Return the [x, y] coordinate for the center point of the cell that contains the specified text.  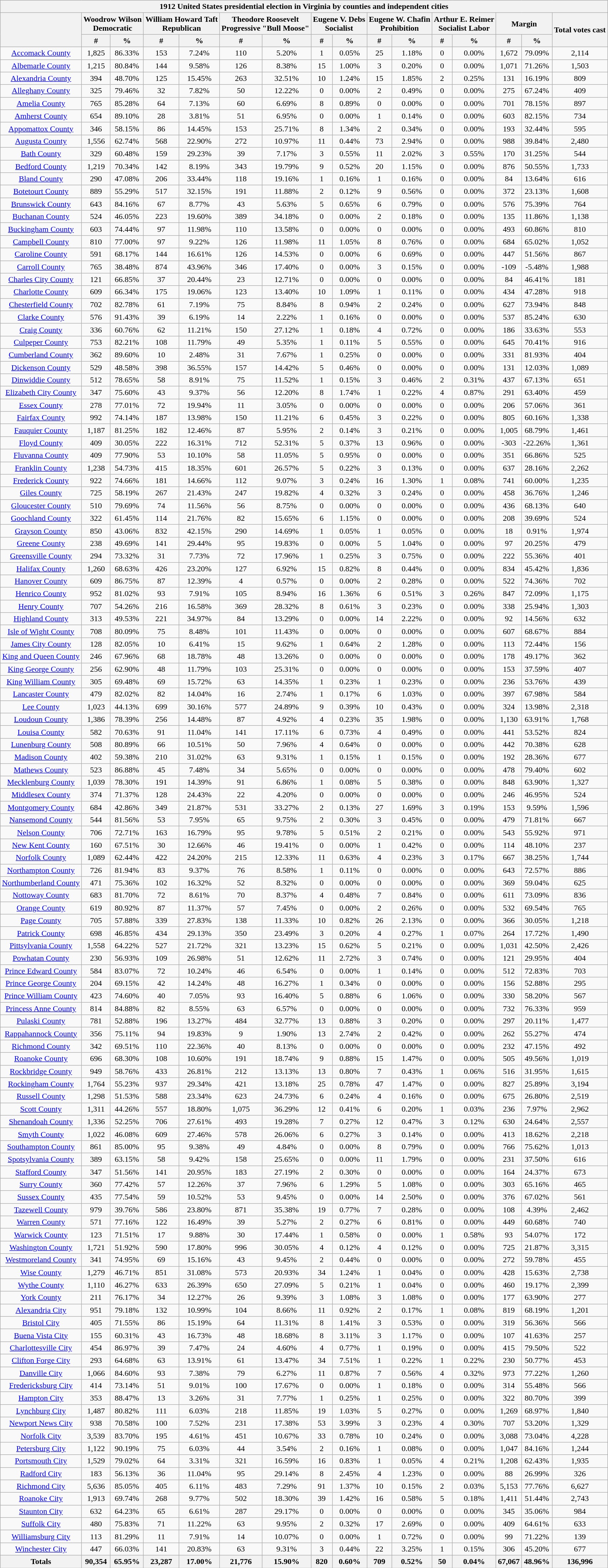
71.55% [127, 1323]
Augusta County [41, 141]
586 [161, 1210]
67.13% [537, 380]
1.30% [412, 481]
Pittsylvania County [41, 945]
8.37% [287, 895]
952 [96, 594]
8.61% [199, 895]
1,244 [580, 1448]
7.13% [199, 103]
32.44% [537, 128]
-303 [509, 443]
0.37% [350, 443]
1,840 [580, 1411]
9.75% [287, 820]
2,114 [580, 53]
21.76% [199, 518]
Totals [41, 1561]
20.95% [199, 1172]
25.94% [537, 606]
Richmond County [41, 1046]
1,235 [580, 481]
0.63% [350, 858]
75.60% [127, 393]
81.02% [127, 594]
7.52% [199, 1423]
208 [509, 518]
46.85% [127, 933]
12.46% [199, 430]
65.02% [537, 242]
11.88% [287, 192]
366 [509, 920]
1,218 [580, 920]
1.06% [412, 996]
78.15% [537, 103]
Madison County [41, 757]
66.03% [127, 1549]
33.27% [287, 807]
26.98% [199, 958]
414 [96, 1386]
89.60% [127, 355]
781 [96, 1021]
582 [96, 732]
0.53% [412, 1323]
0.94% [350, 304]
23,287 [161, 1561]
0.07% [474, 933]
59.78% [537, 1260]
Craig County [41, 330]
19.41% [287, 845]
0.81% [412, 1222]
157 [241, 368]
49.53% [127, 619]
1.28% [412, 644]
1,039 [96, 782]
423 [96, 996]
66 [161, 744]
18.30% [287, 1499]
441 [509, 732]
85.05% [127, 1486]
56.36% [537, 1323]
70.34% [127, 166]
1,075 [241, 1109]
10.24% [199, 971]
351 [509, 455]
26.57% [287, 468]
6.86% [287, 782]
Powhatan County [41, 958]
4,228 [580, 1436]
32 [161, 91]
9.39% [287, 1298]
160 [96, 845]
Suffolk City [41, 1524]
215 [241, 858]
453 [580, 1360]
1,935 [580, 1461]
305 [96, 682]
51.92% [127, 1247]
0.73% [350, 732]
55.36% [537, 556]
17.96% [287, 556]
1.34% [350, 128]
Amelia County [41, 103]
0.38% [412, 782]
9.38% [199, 1147]
Carroll County [41, 267]
505 [509, 1059]
76.17% [127, 1298]
36.29% [287, 1109]
3.26% [199, 1398]
53.20% [537, 1423]
42.15% [199, 531]
1,825 [96, 53]
0.62% [350, 945]
0.89% [350, 103]
Lancaster County [41, 694]
1.42% [350, 1499]
1,744 [580, 858]
65.16% [537, 1185]
2,426 [580, 945]
221 [161, 619]
766 [509, 1147]
204 [96, 983]
79.46% [127, 91]
32.77% [287, 1021]
92 [509, 619]
10.10% [199, 455]
557 [161, 1109]
Cumberland County [41, 355]
2.02% [412, 154]
6.57% [287, 1009]
5.27% [287, 1222]
1,615 [580, 1071]
Rappahannock County [41, 1034]
New Kent County [41, 845]
102 [161, 883]
52 [241, 883]
82.21% [127, 342]
1,487 [96, 1411]
83.70% [127, 1436]
81.29% [127, 1536]
0.31% [474, 380]
561 [580, 1197]
884 [580, 631]
41.63% [537, 1335]
35.38% [287, 1210]
683 [96, 895]
44.26% [127, 1109]
13.27% [199, 1021]
158 [241, 1159]
72.09% [537, 594]
291 [509, 393]
268 [161, 1499]
73.09% [537, 895]
820 [321, 1561]
175 [161, 292]
2,738 [580, 1272]
628 [580, 744]
508 [96, 744]
Lunenburg County [41, 744]
42 [161, 983]
Portsmouth City [41, 1461]
11.86% [537, 217]
60.31% [127, 1335]
11.05% [287, 455]
16.31% [199, 443]
55.23% [127, 1084]
3,315 [580, 1247]
72.57% [537, 870]
Dickenson County [41, 368]
14.45% [199, 128]
Eugene V. DebsSocialist [339, 24]
9.95% [287, 1524]
125 [161, 78]
543 [509, 833]
2.50% [412, 1197]
376 [509, 1197]
326 [580, 1474]
294 [96, 556]
Staunton City [41, 1511]
Charles City County [41, 279]
1,022 [96, 1134]
67 [161, 204]
59 [161, 1197]
6.27% [287, 1373]
32.15% [199, 192]
Bland County [41, 179]
0.48% [350, 895]
5,636 [96, 1486]
Radford City [41, 1474]
177 [509, 1298]
136,996 [580, 1561]
80.84% [127, 66]
27.12% [287, 330]
85.00% [127, 1147]
47 [380, 1084]
39.76% [127, 1210]
47.08% [127, 179]
460 [509, 1285]
625 [580, 883]
15.72% [199, 682]
Charlotte County [41, 292]
1.00% [350, 66]
1,219 [96, 166]
3.54% [287, 1448]
1.79% [412, 1159]
36.55% [199, 368]
16.27% [287, 983]
623 [241, 1096]
Bristol City [41, 1323]
12.22% [287, 91]
27.19% [287, 1172]
1,187 [96, 430]
13.58% [287, 229]
Caroline County [41, 254]
1.04% [412, 543]
708 [96, 631]
1,386 [96, 719]
16.40% [287, 996]
193 [509, 128]
861 [96, 1147]
436 [509, 506]
465 [580, 1185]
324 [509, 707]
2.45% [350, 1474]
38.48% [127, 267]
11.37% [199, 908]
51.53% [127, 1096]
63.15% [127, 1159]
345 [509, 1511]
3.31% [199, 1461]
9.58% [199, 66]
57.88% [127, 920]
182 [161, 430]
Woodrow WilsonDemocratic [113, 24]
13.26% [287, 657]
17.00% [199, 1561]
43.96% [199, 267]
83.07% [127, 971]
590 [161, 1247]
William Howard TaftRepublican [182, 24]
805 [509, 418]
90.19% [127, 1448]
77.90% [127, 455]
46.05% [127, 217]
988 [509, 141]
York County [41, 1298]
44.13% [127, 707]
74.44% [127, 229]
442 [509, 744]
64.23% [127, 1511]
62.43% [537, 1461]
James City County [41, 644]
37.59% [537, 669]
293 [96, 1360]
2,557 [580, 1122]
86.97% [127, 1348]
876 [509, 166]
68.63% [127, 568]
75.83% [127, 1524]
705 [96, 920]
709 [380, 1561]
68.30% [127, 1059]
24.73% [287, 1096]
297 [509, 1021]
238 [96, 543]
70.63% [127, 732]
568 [161, 141]
2,743 [580, 1499]
1,311 [96, 1109]
13.47% [287, 1360]
0.76% [412, 242]
Amherst County [41, 116]
80.89% [127, 744]
525 [580, 455]
4.92% [287, 719]
164 [509, 1172]
85.28% [127, 103]
12.62% [287, 958]
66.85% [127, 279]
867 [580, 254]
339 [161, 920]
14.48% [199, 719]
480 [96, 1524]
454 [96, 1348]
81.25% [127, 430]
588 [161, 1096]
60.68% [537, 1222]
992 [96, 418]
8.84% [287, 304]
10.60% [199, 1059]
103 [241, 669]
72.44% [537, 644]
94 [161, 1034]
553 [580, 330]
1,733 [580, 166]
99 [509, 1536]
88.47% [127, 1398]
15.90% [287, 1561]
30.16% [199, 707]
55.48% [537, 1386]
1,175 [580, 594]
Lee County [41, 707]
2.48% [199, 355]
1,215 [96, 66]
361 [580, 405]
696 [96, 1059]
24.20% [199, 858]
267 [161, 493]
58.15% [127, 128]
399 [580, 1398]
Frederick County [41, 481]
0.74% [412, 958]
70.58% [127, 1423]
195 [161, 1436]
Winchester City [41, 1549]
458 [509, 493]
Russell County [41, 1096]
Isle of Wight County [41, 631]
7.45% [287, 908]
60 [241, 103]
63.40% [537, 393]
62.44% [127, 858]
8.77% [199, 204]
1.17% [412, 1335]
77.16% [127, 1222]
18.62% [537, 1134]
330 [509, 996]
Wise County [41, 1272]
474 [580, 1034]
Hanover County [41, 581]
4.61% [199, 1436]
28.32% [287, 606]
63.91% [537, 719]
17.11% [287, 732]
44 [241, 1448]
77.76% [537, 1486]
Wythe County [41, 1285]
341 [96, 1260]
82.05% [127, 644]
70 [241, 895]
Buena Vista City [41, 1335]
Henrico County [41, 594]
14.56% [537, 619]
527 [161, 945]
67.51% [127, 845]
979 [96, 1210]
112 [241, 481]
Petersburg City [41, 1448]
71.22% [537, 1536]
29.14% [287, 1474]
0.83% [350, 1461]
Rockingham County [41, 1084]
19.17% [537, 1285]
567 [580, 996]
35.06% [537, 1511]
59.38% [127, 757]
23 [241, 279]
32.51% [287, 78]
10.52% [199, 1197]
6.61% [199, 1511]
306 [509, 1549]
70.38% [537, 744]
Bedford County [41, 166]
79.18% [127, 1310]
54.73% [127, 468]
13.40% [287, 292]
19.60% [199, 217]
Mecklenburg County [41, 782]
5.35% [287, 342]
24.43% [199, 795]
1,019 [580, 1059]
22.90% [199, 141]
1,303 [580, 606]
23.13% [537, 192]
Pulaski County [41, 1021]
675 [509, 1096]
Margin [524, 24]
8.66% [287, 1310]
8.48% [199, 631]
76 [241, 870]
435 [96, 1197]
13.91% [199, 1360]
Bath County [41, 154]
13.29% [287, 619]
7.97% [537, 1109]
Accomack County [41, 53]
Stafford County [41, 1172]
8.19% [199, 166]
31.08% [199, 1272]
Elizabeth City County [41, 393]
413 [509, 1134]
492 [580, 1046]
984 [580, 1511]
6.92% [287, 568]
82.02% [127, 694]
46.08% [127, 1134]
3.11% [350, 1335]
1,556 [96, 141]
832 [161, 531]
3.05% [287, 405]
938 [96, 1423]
591 [96, 254]
Buckingham County [41, 229]
33.44% [199, 179]
1,130 [509, 719]
53.76% [537, 682]
79.02% [127, 1461]
601 [241, 468]
2,480 [580, 141]
80.92% [127, 908]
9.42% [199, 1159]
701 [509, 103]
577 [241, 707]
314 [509, 1386]
1,052 [580, 242]
Dinwiddie County [41, 380]
1,596 [580, 807]
79 [241, 1373]
6.19% [199, 317]
43.06% [127, 531]
71.51% [127, 1235]
139 [580, 1536]
18.68% [287, 1335]
9.77% [199, 1499]
8.94% [287, 594]
18 [509, 531]
439 [580, 682]
20 [380, 166]
329 [96, 154]
726 [96, 870]
573 [241, 1272]
73.14% [127, 1386]
374 [96, 795]
19.79% [287, 166]
Mathews County [41, 770]
74.66% [127, 481]
59.04% [537, 883]
33.63% [537, 330]
1,558 [96, 945]
46.27% [127, 1285]
Nelson County [41, 833]
2,962 [580, 1109]
8.55% [199, 1009]
Fredericksburg City [41, 1386]
949 [96, 1071]
426 [161, 568]
33 [321, 1436]
14.66% [199, 481]
118 [241, 179]
28.16% [537, 468]
Alexandria County [41, 78]
2.13% [412, 920]
74.60% [127, 996]
71.37% [127, 795]
80.09% [127, 631]
65.95% [127, 1561]
Giles County [41, 493]
3.81% [199, 116]
72.83% [537, 971]
7.95% [199, 820]
Warren County [41, 1222]
7.47% [199, 1348]
0.92% [350, 1310]
1,974 [580, 531]
Lynchburg City [41, 1411]
83 [161, 870]
50.55% [537, 166]
2.69% [412, 1524]
39.69% [537, 518]
Princess Anne County [41, 1009]
16.79% [199, 833]
King George County [41, 669]
85.24% [537, 317]
69.51% [127, 1046]
56.93% [127, 958]
2,218 [580, 1134]
60.16% [537, 418]
627 [509, 304]
1,477 [580, 1021]
69.15% [127, 983]
3,194 [580, 1084]
237 [580, 845]
7.82% [199, 91]
Shenandoah County [41, 1122]
King William County [41, 682]
Halifax County [41, 568]
111 [161, 1411]
1.05% [350, 242]
62.74% [127, 141]
16.32% [199, 883]
12.66% [199, 845]
Theodore RooseveltProgressive "Bull Moose" [265, 24]
2.72% [350, 958]
31.25% [537, 154]
75.11% [127, 1034]
66.86% [537, 455]
16.19% [537, 78]
21.72% [199, 945]
138 [241, 920]
29.13% [199, 933]
0.95% [350, 455]
6,627 [580, 1486]
11.31% [287, 1323]
Botetourt County [41, 192]
-109 [509, 267]
88 [509, 1474]
2,519 [580, 1096]
13.13% [287, 1071]
5.95% [287, 430]
951 [96, 1310]
Nansemond County [41, 820]
56.13% [127, 1474]
1,361 [580, 443]
275 [509, 91]
105 [241, 594]
27.83% [199, 920]
81.70% [127, 895]
11.56% [199, 506]
49.69% [127, 543]
20.44% [199, 279]
532 [509, 908]
39.84% [537, 141]
0.06% [474, 1071]
82.15% [537, 116]
31.95% [537, 1071]
836 [580, 895]
Alleghany County [41, 91]
753 [96, 342]
62 [161, 330]
Roanoke City [41, 1499]
68.17% [127, 254]
46.71% [127, 1272]
247 [241, 493]
Montgomery County [41, 807]
7.29% [287, 1486]
Norfolk County [41, 858]
73.94% [537, 304]
78.65% [127, 380]
Eugene W. ChafinProhibition [399, 24]
1,327 [580, 782]
3.99% [350, 1423]
75.36% [127, 883]
4.84% [287, 1147]
42.50% [537, 945]
53.52% [537, 732]
819 [509, 1310]
-5.48% [537, 267]
1,023 [96, 707]
9.78% [287, 833]
Patrick County [41, 933]
510 [96, 506]
60.86% [537, 229]
Campbell County [41, 242]
79.69% [127, 506]
398 [161, 368]
101 [241, 631]
13.64% [537, 179]
26.39% [199, 1285]
0.60% [350, 1561]
9.01% [199, 1386]
1,721 [96, 1247]
7.05% [199, 996]
1.36% [350, 594]
49.17% [537, 657]
397 [509, 694]
Northampton County [41, 870]
80.70% [537, 1398]
77.42% [127, 1185]
48.96% [537, 1561]
67.02% [537, 1197]
343 [241, 166]
192 [509, 757]
6.95% [287, 116]
741 [509, 481]
14.53% [287, 254]
77.00% [127, 242]
10.67% [287, 1436]
1,336 [96, 1122]
1,005 [509, 430]
24.64% [537, 1122]
Rockbridge County [41, 1071]
17.67% [287, 1386]
937 [161, 1084]
0.47% [412, 1122]
218 [241, 1411]
31.02% [199, 757]
74.36% [537, 581]
Fluvanna County [41, 455]
104 [241, 1310]
922 [96, 481]
58.76% [127, 1071]
851 [161, 1272]
86.88% [127, 770]
1,071 [509, 66]
Richmond City [41, 1486]
319 [509, 1323]
889 [96, 192]
Loudoun County [41, 719]
28.36% [537, 757]
29.23% [199, 154]
959 [580, 1009]
1,138 [580, 217]
68 [161, 657]
20.25% [537, 543]
52.25% [127, 1122]
394 [96, 78]
263 [241, 78]
571 [96, 1222]
79.09% [537, 53]
142 [161, 166]
Buchanan County [41, 217]
22.36% [199, 1046]
90,354 [96, 1561]
67,067 [509, 1561]
0.96% [412, 443]
82.78% [127, 304]
478 [509, 770]
7.24% [199, 53]
874 [161, 267]
23.34% [199, 1096]
-22.26% [537, 443]
437 [509, 380]
67.96% [127, 657]
163 [161, 833]
55.29% [127, 192]
64.22% [127, 945]
16.61% [199, 254]
1,246 [580, 493]
69.74% [127, 1499]
14.39% [199, 782]
1,988 [580, 267]
Greensville County [41, 556]
109 [161, 958]
578 [241, 1134]
25.31% [287, 669]
15.19% [199, 1323]
1,201 [580, 1310]
212 [241, 1071]
127 [241, 568]
89.10% [127, 116]
1.18% [412, 53]
15.16% [199, 1260]
5.20% [287, 53]
1,764 [96, 1084]
Page County [41, 920]
1,279 [96, 1272]
Appomattox County [41, 128]
654 [96, 116]
331 [509, 355]
1,608 [580, 192]
Prince Edward County [41, 971]
1,338 [580, 418]
971 [580, 833]
8.38% [287, 66]
186 [509, 330]
80.82% [127, 1411]
34.18% [287, 217]
7.73% [199, 556]
Newport News City [41, 1423]
24.89% [287, 707]
16.59% [287, 1461]
918 [580, 292]
2,262 [580, 468]
Tazewell County [41, 1210]
187 [161, 418]
Highland County [41, 619]
0.84% [412, 895]
5,153 [509, 1486]
84.60% [127, 1373]
232 [509, 1046]
7.67% [287, 355]
Nottoway County [41, 895]
45 [161, 770]
611 [509, 895]
651 [580, 380]
Smyth County [41, 1134]
5.65% [287, 770]
407 [580, 669]
897 [580, 103]
216 [161, 606]
1,329 [580, 1423]
68.67% [537, 631]
1.90% [287, 1034]
Louisa County [41, 732]
71 [161, 1524]
6.69% [287, 103]
48.58% [127, 368]
27.46% [199, 1134]
Goochland County [41, 518]
27 [380, 807]
Washington County [41, 1247]
6.41% [199, 644]
Total votes cast [580, 30]
60.00% [537, 481]
23.80% [199, 1210]
Northumberland County [41, 883]
74.95% [127, 1260]
76.33% [537, 1009]
7.51% [350, 1360]
1,110 [96, 1285]
517 [161, 192]
12.20% [287, 393]
57.06% [537, 405]
79.40% [537, 770]
29.95% [537, 958]
350 [241, 933]
17.40% [287, 267]
12.27% [199, 1298]
Greene County [41, 543]
0.91% [537, 531]
349 [161, 807]
1,503 [580, 66]
26.81% [199, 1071]
78.30% [127, 782]
Danville City [41, 1373]
360 [96, 1185]
342 [96, 1046]
10.07% [287, 1536]
3,539 [96, 1436]
1,913 [96, 1499]
9.07% [287, 481]
58.19% [127, 493]
64.68% [127, 1360]
Chesterfield County [41, 304]
1,031 [509, 945]
74 [161, 506]
1,013 [580, 1147]
502 [241, 1499]
313 [96, 619]
1,836 [580, 568]
1.69% [412, 807]
71.26% [537, 66]
26.99% [537, 1474]
483 [241, 1486]
699 [161, 707]
287 [241, 1511]
51.44% [537, 1499]
3,088 [509, 1436]
531 [241, 807]
20.93% [287, 1272]
0.75% [412, 556]
54.07% [537, 1235]
529 [96, 368]
Charlottesville City [41, 1348]
698 [96, 933]
35 [380, 719]
Albemarle County [41, 66]
834 [509, 568]
401 [580, 556]
1,298 [96, 1096]
86.75% [127, 581]
25.89% [537, 1084]
18.78% [199, 657]
68.19% [537, 1310]
356 [96, 1034]
84.88% [127, 1009]
73.32% [127, 556]
16.49% [199, 1222]
55.27% [537, 1034]
77.54% [127, 1197]
135 [509, 217]
1,490 [580, 933]
8.13% [287, 1046]
Prince George County [41, 983]
36 [161, 1474]
17.44% [287, 1235]
Culpeper County [41, 342]
18.80% [199, 1109]
996 [241, 1247]
13.23% [287, 945]
303 [509, 1185]
223 [161, 217]
523 [96, 770]
68.79% [537, 430]
Sussex County [41, 1197]
1.37% [350, 1486]
764 [580, 204]
Prince William County [41, 996]
10.51% [199, 744]
58.20% [537, 996]
1,238 [96, 468]
1,529 [96, 1461]
1,411 [509, 1499]
73 [380, 141]
433 [161, 1071]
0.57% [287, 581]
15.65% [287, 518]
20.11% [537, 1021]
9.62% [287, 644]
278 [96, 405]
871 [241, 1210]
21,776 [241, 1561]
77.22% [537, 1373]
1,269 [509, 1411]
732 [509, 1009]
14.04% [199, 694]
1912 United States presidential election in Virginia by counties and independent cities [304, 7]
4.20% [287, 795]
24 [241, 1348]
372 [509, 192]
42.86% [127, 807]
68.97% [537, 1411]
Alexandria City [41, 1310]
21.43% [199, 493]
740 [580, 1222]
7.77% [287, 1398]
7.17% [287, 154]
703 [580, 971]
0.41% [350, 1109]
107 [509, 1335]
Essex County [41, 405]
67.98% [537, 694]
55.92% [537, 833]
8.75% [287, 506]
645 [509, 342]
36.76% [537, 493]
338 [509, 606]
122 [161, 1222]
1,768 [580, 719]
Norfolk City [41, 1436]
12.26% [199, 1185]
11.22% [199, 1524]
Orange County [41, 908]
Southampton County [41, 1147]
23.20% [199, 568]
75.39% [537, 204]
Williamsburg City [41, 1536]
14.24% [199, 983]
69.48% [127, 682]
34.97% [199, 619]
17.38% [287, 1423]
11.52% [287, 380]
69.54% [537, 908]
10.99% [199, 1310]
602 [580, 770]
449 [509, 1222]
19.94% [199, 405]
19.28% [287, 1122]
619 [96, 908]
640 [580, 506]
8.91% [199, 380]
650 [241, 1285]
Clifton Forge City [41, 1360]
48.10% [537, 845]
Franklin County [41, 468]
10.97% [287, 141]
1.98% [412, 719]
16.58% [199, 606]
47.15% [537, 1046]
78.39% [127, 719]
1.09% [350, 292]
38.25% [537, 858]
595 [580, 128]
2,399 [580, 1285]
8.32% [287, 883]
12.39% [199, 581]
14.69% [287, 531]
5.63% [287, 204]
Fairfax County [41, 418]
16.73% [199, 1335]
178 [509, 657]
827 [509, 1084]
1.41% [350, 1323]
79.50% [537, 1348]
1.74% [350, 393]
Warwick County [41, 1235]
70.41% [537, 342]
155 [96, 1335]
132 [161, 1310]
607 [509, 631]
516 [509, 1071]
673 [580, 1172]
196 [161, 1021]
9.59% [537, 807]
29.17% [287, 1511]
74.14% [127, 418]
86.33% [127, 53]
Gloucester County [41, 506]
7.19% [199, 304]
428 [509, 1272]
12.03% [537, 368]
68.13% [537, 506]
264 [509, 933]
47.28% [537, 292]
0.39% [350, 707]
814 [96, 1009]
48.70% [127, 78]
66.34% [127, 292]
451 [241, 1436]
14.42% [287, 368]
421 [241, 1084]
18.74% [287, 1059]
28 [161, 116]
336 [96, 330]
49.56% [537, 1059]
Surry County [41, 1185]
2,462 [580, 1210]
8.58% [287, 870]
19.16% [287, 179]
973 [509, 1373]
15.45% [199, 78]
471 [96, 883]
12.33% [287, 858]
172 [580, 1235]
29.34% [199, 1084]
809 [580, 78]
277 [580, 1298]
75.62% [537, 1147]
170 [509, 154]
0.65% [350, 204]
25.65% [287, 1159]
23.49% [287, 933]
11.33% [287, 920]
916 [580, 342]
27.61% [199, 1122]
26.80% [537, 1096]
81.93% [537, 355]
11.85% [287, 1411]
262 [509, 1034]
1.29% [350, 1185]
Roanoke County [41, 1059]
77.01% [127, 405]
Hampton City [41, 1398]
60.76% [127, 330]
422 [161, 858]
210 [161, 757]
46.95% [537, 795]
850 [96, 531]
0.61% [350, 606]
Brunswick County [41, 204]
King and Queen County [41, 657]
4.39% [537, 1210]
Arthur E. ReimerSocialist Labor [464, 24]
4.60% [287, 1348]
6.11% [199, 1486]
847 [509, 594]
19.06% [199, 292]
45.42% [537, 568]
9.22% [199, 242]
637 [509, 468]
1,208 [509, 1461]
7.48% [199, 770]
71.81% [537, 820]
12.71% [287, 279]
Fauquier County [41, 430]
20.83% [199, 1549]
9.88% [199, 1235]
62.90% [127, 669]
159 [161, 154]
1,122 [96, 1448]
Floyd County [41, 443]
484 [241, 1021]
17.72% [537, 933]
Clarke County [41, 317]
60.48% [127, 154]
734 [580, 116]
1,672 [509, 53]
325 [96, 91]
402 [96, 757]
3.25% [412, 1549]
72.71% [127, 833]
211 [96, 1298]
64.61% [537, 1524]
537 [509, 317]
2,318 [580, 707]
91.43% [127, 317]
37.50% [537, 1159]
Spotsylvania County [41, 1159]
353 [96, 1398]
52.31% [287, 443]
1,461 [580, 430]
29.44% [199, 543]
295 [580, 983]
73.04% [537, 1436]
1.23% [412, 1474]
1,047 [509, 1448]
0.80% [350, 1071]
81.94% [127, 870]
50.77% [537, 1360]
19.82% [287, 493]
0.69% [412, 254]
Henry County [41, 606]
54.26% [127, 606]
Scott County [41, 1109]
Middlesex County [41, 795]
27.09% [287, 1285]
14.35% [287, 682]
15.63% [537, 1272]
11.43% [287, 631]
24.37% [537, 1172]
712 [241, 443]
Grayson County [41, 531]
61.45% [127, 518]
1,066 [96, 1373]
67.24% [537, 91]
17.80% [199, 1247]
46.41% [537, 279]
Westmoreland County [41, 1260]
1.85% [412, 78]
824 [580, 732]
257 [580, 1335]
18.35% [199, 468]
886 [580, 870]
45.20% [537, 1549]
81.56% [127, 820]
7.38% [199, 1373]
2.94% [412, 141]
459 [580, 393]
13.18% [287, 1084]
455 [580, 1260]
25.71% [287, 128]
6.54% [287, 971]
26.06% [287, 1134]
